Search for the cell housing the specified text and yield its (X, Y) center coordinate. 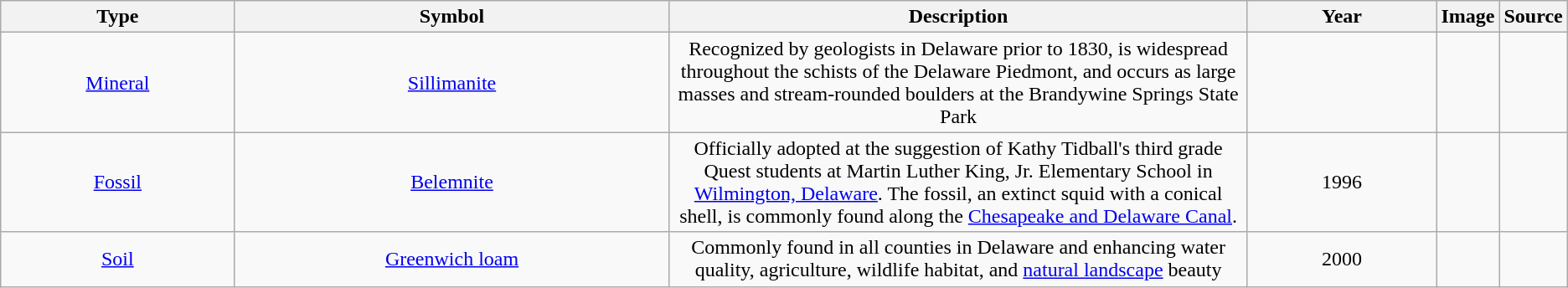
Commonly found in all counties in Delaware and enhancing water quality, agriculture, wildlife habitat, and natural landscape beauty (958, 260)
Mineral (117, 82)
Symbol (452, 17)
Sillimanite (452, 82)
Type (117, 17)
Image (1467, 17)
1996 (1342, 183)
Belemnite (452, 183)
2000 (1342, 260)
Description (958, 17)
Fossil (117, 183)
Greenwich loam (452, 260)
Soil (117, 260)
Source (1533, 17)
Year (1342, 17)
